Pinpoint the cell where the given text exists, returning its (x, y) midpoint coordinate. 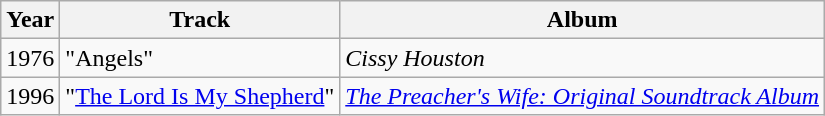
Year (30, 20)
1996 (30, 96)
"The Lord Is My Shepherd" (200, 96)
Album (582, 20)
1976 (30, 58)
"Angels" (200, 58)
Cissy Houston (582, 58)
The Preacher's Wife: Original Soundtrack Album (582, 96)
Track (200, 20)
